Scan for the cell matching the given text and deliver its (X, Y) coordinate at center. 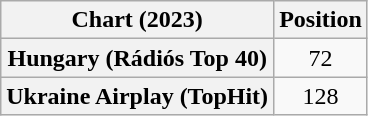
Ukraine Airplay (TopHit) (138, 96)
Hungary (Rádiós Top 40) (138, 58)
Chart (2023) (138, 20)
Position (321, 20)
128 (321, 96)
72 (321, 58)
